Locate the cell with the specified text and output its [x, y] center coordinate. 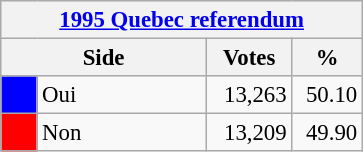
13,209 [249, 133]
49.90 [328, 133]
13,263 [249, 95]
Votes [249, 58]
Oui [122, 95]
Side [104, 58]
1995 Quebec referendum [182, 20]
Non [122, 133]
% [328, 58]
50.10 [328, 95]
